Return (X, Y) of the center of cell containing provided text 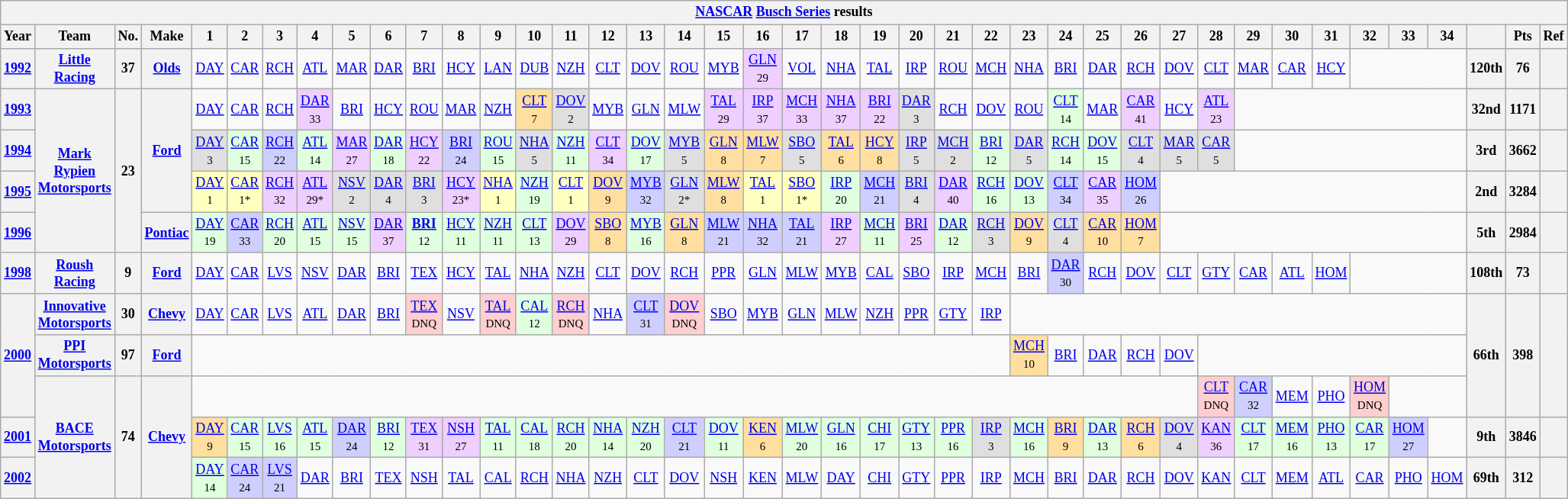
3662 (1523, 150)
Mark Rypien Motorsports (75, 171)
21 (953, 37)
29 (1254, 37)
28 (1216, 37)
108th (1486, 273)
2984 (1523, 233)
TEX31 (424, 437)
5 (352, 37)
10 (534, 37)
69th (1486, 478)
26 (1141, 37)
DAR4 (389, 192)
TAL11 (498, 437)
BACE Motorsports (75, 436)
3rd (1486, 150)
NASCAR Busch Series results (784, 12)
DOVDNQ (684, 314)
MAR5 (1179, 150)
2 (245, 37)
DAR33 (314, 110)
Pts (1523, 37)
DAR13 (1103, 437)
DAY9 (210, 437)
18 (841, 37)
TAL21 (801, 233)
DOV11 (723, 437)
CAR17 (1370, 437)
DOV15 (1103, 150)
RCH16 (991, 192)
398 (1523, 356)
20 (917, 37)
MCH2 (953, 150)
BRI22 (880, 110)
16 (763, 37)
RCH32 (280, 192)
HCY22 (424, 150)
97 (128, 356)
CLT7 (534, 110)
GTY13 (917, 437)
1998 (18, 273)
BRI25 (917, 233)
NHA37 (841, 110)
37 (128, 69)
CAR32 (1254, 396)
8 (461, 37)
PPR16 (953, 437)
NZH20 (646, 437)
15 (723, 37)
CAL18 (534, 437)
MCH10 (1029, 356)
Ref (1554, 37)
14 (684, 37)
NHA1 (498, 192)
Little Racing (75, 69)
PHO13 (1331, 437)
DAR18 (389, 150)
KAN (1216, 478)
TEXDNQ (424, 314)
GLN16 (841, 437)
1995 (18, 192)
CLT13 (534, 233)
LVS16 (280, 437)
DOV29 (571, 233)
11 (571, 37)
2001 (18, 437)
DOV13 (1029, 192)
CAR1* (245, 192)
34 (1447, 37)
DAY3 (210, 150)
Make (166, 37)
CAR33 (245, 233)
HCY8 (880, 150)
CAR5 (1216, 150)
32nd (1486, 110)
DAR3 (917, 110)
73 (1523, 273)
3 (280, 37)
CLT21 (684, 437)
DOV17 (646, 150)
DAR5 (1029, 150)
Pontiac (166, 233)
31 (1331, 37)
DAR30 (1065, 273)
312 (1523, 478)
DAR12 (953, 233)
HOM26 (1141, 192)
BRI3 (424, 192)
ATL29* (314, 192)
1994 (18, 150)
1 (210, 37)
NHA14 (608, 437)
MYB16 (646, 233)
CLT1 (571, 192)
1171 (1523, 110)
1996 (18, 233)
Olds (166, 69)
LVS21 (280, 478)
CAR24 (245, 478)
66th (1486, 356)
TAL6 (841, 150)
RCH6 (1141, 437)
17 (801, 37)
IRP20 (841, 192)
CLT17 (1254, 437)
No. (128, 37)
5th (1486, 233)
HOM27 (1409, 437)
CHI (880, 478)
12 (608, 37)
CHI17 (880, 437)
NSV2 (352, 192)
9th (1486, 437)
MLW21 (723, 233)
SBO8 (608, 233)
33 (1409, 37)
DAR24 (352, 437)
Team (75, 37)
SBO1* (801, 192)
DAY1 (210, 192)
CLT31 (646, 314)
1992 (18, 69)
NHA5 (534, 150)
CAR35 (1103, 192)
IRP5 (917, 150)
RCH3 (991, 233)
DAY19 (210, 233)
ROU15 (498, 150)
19 (880, 37)
KEN (763, 478)
MCH11 (880, 233)
BRI9 (1065, 437)
MAR27 (352, 150)
HOM7 (1141, 233)
MYB32 (646, 192)
ATL23 (1216, 110)
TALDNQ (498, 314)
ATL14 (314, 150)
GLN2* (684, 192)
KAN36 (1216, 437)
76 (1523, 69)
DAR37 (389, 233)
2000 (18, 356)
120th (1486, 69)
Year (18, 37)
IRP37 (763, 110)
4 (314, 37)
74 (128, 436)
22 (991, 37)
SBO5 (801, 150)
CLTDNQ (1216, 396)
MEM16 (1292, 437)
BRI4 (917, 192)
PPI Motorsports (75, 356)
7 (424, 37)
25 (1103, 37)
6 (389, 37)
IRP27 (841, 233)
DOV2 (571, 110)
2002 (18, 478)
MYB5 (684, 150)
BRI24 (461, 150)
MLW7 (763, 150)
24 (1065, 37)
GLN29 (763, 69)
HOMDNQ (1370, 396)
HCY23* (461, 192)
HCY11 (461, 233)
KEN6 (763, 437)
NSH27 (461, 437)
NHA32 (763, 233)
IRP3 (991, 437)
MCH33 (801, 110)
TAL1 (763, 192)
MCH16 (1029, 437)
3284 (1523, 192)
DAY14 (210, 478)
NZH19 (534, 192)
CAR10 (1103, 233)
3846 (1523, 437)
1993 (18, 110)
DOV4 (1179, 437)
DAR40 (953, 192)
27 (1179, 37)
RCH22 (280, 150)
Roush Racing (75, 273)
MLW8 (723, 192)
32 (1370, 37)
NSV15 (352, 233)
CAR41 (1141, 110)
CAL12 (534, 314)
RCHDNQ (571, 314)
CLT14 (1065, 110)
LAN (498, 69)
DUB (534, 69)
MCH21 (880, 192)
TAL29 (723, 110)
Innovative Motorsports (75, 314)
RCH14 (1065, 150)
2nd (1486, 192)
VOL (801, 69)
MLW20 (801, 437)
13 (646, 37)
